Scan for the cell matching the given text and deliver its (x, y) coordinate at center. 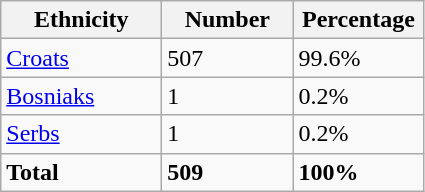
Percentage (358, 20)
Croats (82, 58)
Total (82, 172)
Serbs (82, 134)
99.6% (358, 58)
Number (228, 20)
Bosniaks (82, 96)
507 (228, 58)
Ethnicity (82, 20)
509 (228, 172)
100% (358, 172)
